Detect which cell encompasses the target text, then output its (X, Y) center coordinate. 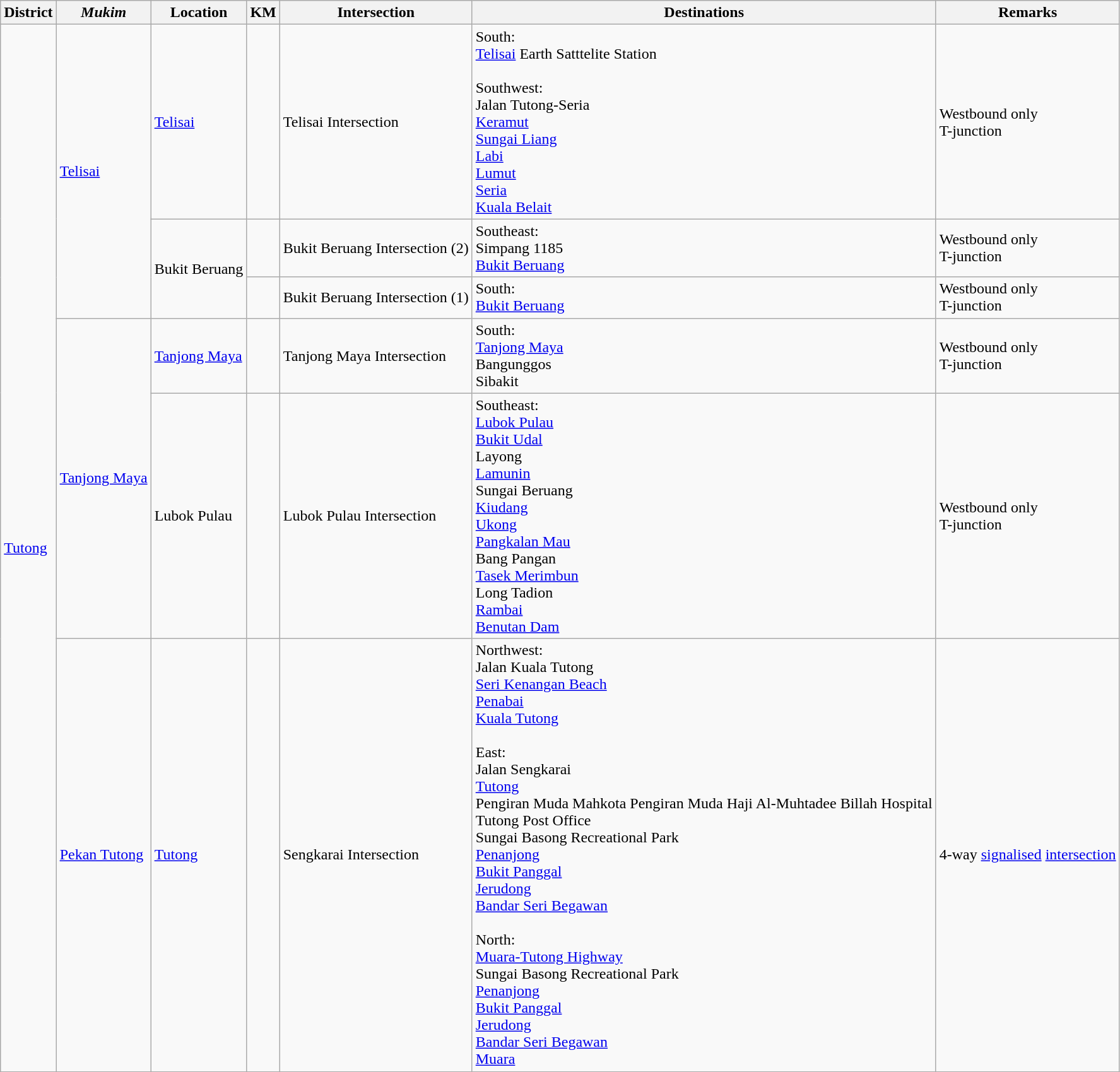
District (28, 13)
Telisai Intersection (376, 122)
Sengkarai Intersection (376, 855)
Lubok Pulau Intersection (376, 516)
South:Tanjong MayaBangunggosSibakit (704, 356)
Pekan Tutong (103, 855)
Bukit Beruang Intersection (2) (376, 248)
4-way signalised intersection (1027, 855)
Tanjong Maya Intersection (376, 356)
South:Bukit Beruang (704, 298)
Intersection (376, 13)
Lubok Pulau (199, 516)
Location (199, 13)
Southeast:Simpang 1185Bukit Beruang (704, 248)
Remarks (1027, 13)
Bukit Beruang Intersection (1) (376, 298)
KM (263, 13)
South:Telisai Earth Satttelite StationSouthwest: Jalan Tutong-SeriaKeramutSungai LiangLabiLumutSeriaKuala Belait (704, 122)
Destinations (704, 13)
Bukit Beruang (199, 269)
Southeast:Lubok PulauBukit UdalLayongLamuninSungai BeruangKiudangUkongPangkalan MauBang PanganTasek MerimbunLong TadionRambaiBenutan Dam (704, 516)
Mukim (103, 13)
